Locate the cell with the specified text and output its [X, Y] center coordinate. 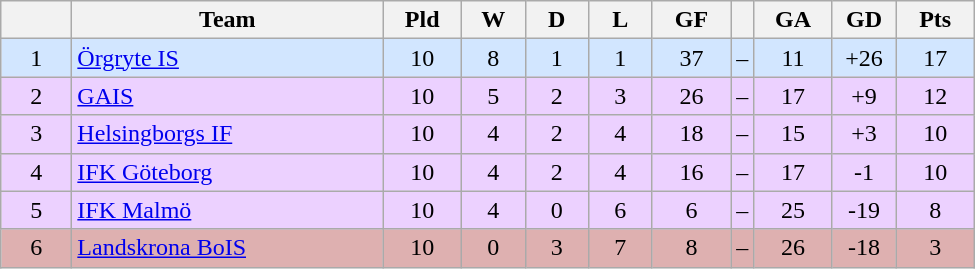
Team [228, 20]
12 [936, 96]
IFK Göteborg [228, 172]
7 [621, 248]
37 [692, 58]
Pld [422, 20]
+3 [864, 134]
GAIS [228, 96]
16 [692, 172]
+26 [864, 58]
Örgryte IS [228, 58]
Helsingborgs IF [228, 134]
W [493, 20]
18 [692, 134]
Pts [936, 20]
15 [794, 134]
IFK Malmö [228, 210]
D [557, 20]
+9 [864, 96]
-19 [864, 210]
-1 [864, 172]
L [621, 20]
Landskrona BoIS [228, 248]
GA [794, 20]
25 [794, 210]
GF [692, 20]
-18 [864, 248]
GD [864, 20]
11 [794, 58]
